Scan for the cell matching the given text and deliver its (X, Y) coordinate at center. 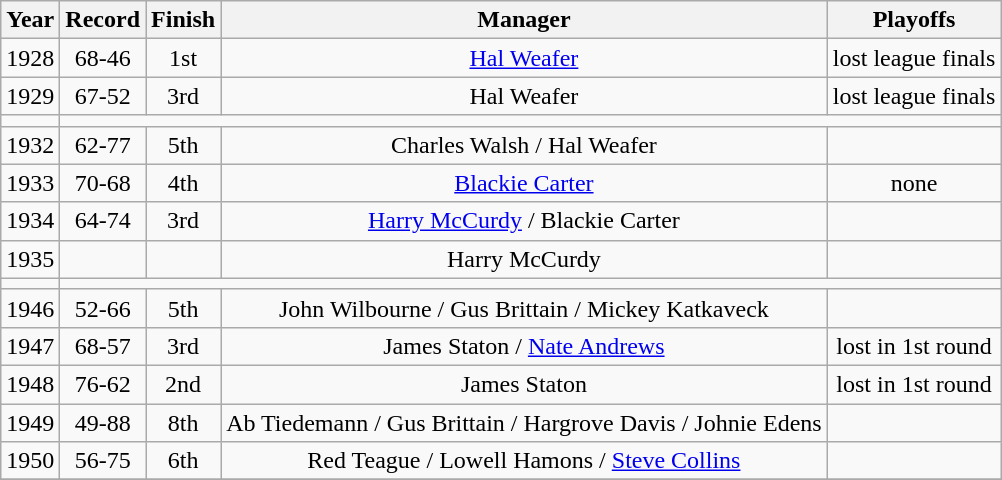
56-75 (103, 461)
James Staton (524, 384)
Ab Tiedemann / Gus Brittain / Hargrove Davis / Johnie Edens (524, 423)
64-74 (103, 221)
Red Teague / Lowell Hamons / Steve Collins (524, 461)
Manager (524, 20)
1932 (30, 145)
Record (103, 20)
2nd (184, 384)
none (914, 183)
1935 (30, 259)
6th (184, 461)
1948 (30, 384)
Finish (184, 20)
Charles Walsh / Hal Weafer (524, 145)
Harry McCurdy (524, 259)
1929 (30, 96)
49-88 (103, 423)
Year (30, 20)
1950 (30, 461)
4th (184, 183)
1st (184, 58)
John Wilbourne / Gus Brittain / Mickey Katkaveck (524, 308)
1933 (30, 183)
James Staton / Nate Andrews (524, 346)
68-46 (103, 58)
1928 (30, 58)
67-52 (103, 96)
1947 (30, 346)
76-62 (103, 384)
70-68 (103, 183)
1949 (30, 423)
1946 (30, 308)
68-57 (103, 346)
62-77 (103, 145)
Blackie Carter (524, 183)
1934 (30, 221)
Harry McCurdy / Blackie Carter (524, 221)
8th (184, 423)
52-66 (103, 308)
Playoffs (914, 20)
